Return the (X, Y) coordinate for the center point of the cell that contains the specified text.  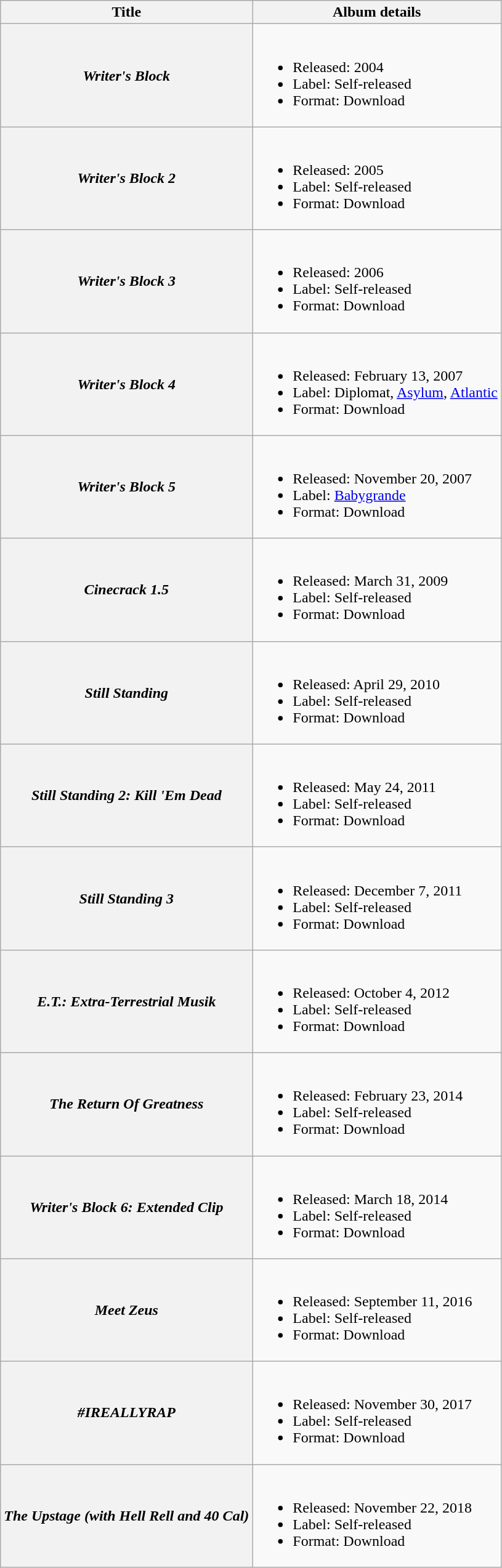
Released: November 20, 2007Label: BabygrandeFormat: Download (377, 487)
Released: February 13, 2007Label: Diplomat, Asylum, AtlanticFormat: Download (377, 384)
Meet Zeus (127, 1311)
Released: November 22, 2018Label: Self-releasedFormat: Download (377, 1516)
Still Standing 3 (127, 898)
The Upstage (with Hell Rell and 40 Cal) (127, 1516)
Released: May 24, 2011Label: Self-releasedFormat: Download (377, 796)
Released: 2005Label: Self-releasedFormat: Download (377, 179)
Released: November 30, 2017Label: Self-releasedFormat: Download (377, 1413)
Writer's Block 5 (127, 487)
Writer's Block 3 (127, 281)
#IREALLYRAP (127, 1413)
Released: September 11, 2016Label: Self-releasedFormat: Download (377, 1311)
Released: 2006Label: Self-releasedFormat: Download (377, 281)
Cinecrack 1.5 (127, 590)
Released: March 18, 2014Label: Self-releasedFormat: Download (377, 1207)
Released: February 23, 2014Label: Self-releasedFormat: Download (377, 1104)
Released: 2004Label: Self-releasedFormat: Download (377, 75)
Still Standing 2: Kill 'Em Dead (127, 796)
Still Standing (127, 692)
Writer's Block 6: Extended Clip (127, 1207)
Writer's Block 4 (127, 384)
Released: December 7, 2011Label: Self-releasedFormat: Download (377, 898)
Writer's Block (127, 75)
Released: March 31, 2009Label: Self-releasedFormat: Download (377, 590)
Album details (377, 12)
Released: April 29, 2010Label: Self-releasedFormat: Download (377, 692)
E.T.: Extra-Terrestrial Musik (127, 1001)
The Return Of Greatness (127, 1104)
Released: October 4, 2012Label: Self-releasedFormat: Download (377, 1001)
Title (127, 12)
Writer's Block 2 (127, 179)
